Return [X, Y] of the center of cell containing provided text 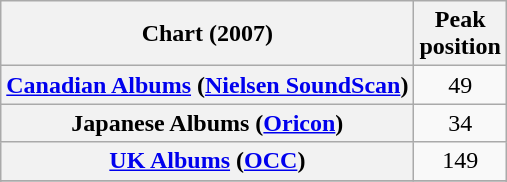
Peakposition [460, 34]
Japanese Albums (Oricon) [208, 123]
Chart (2007) [208, 34]
49 [460, 85]
UK Albums (OCC) [208, 161]
Canadian Albums (Nielsen SoundScan) [208, 85]
34 [460, 123]
149 [460, 161]
